Pinpoint the cell where the given text exists, returning its (x, y) midpoint coordinate. 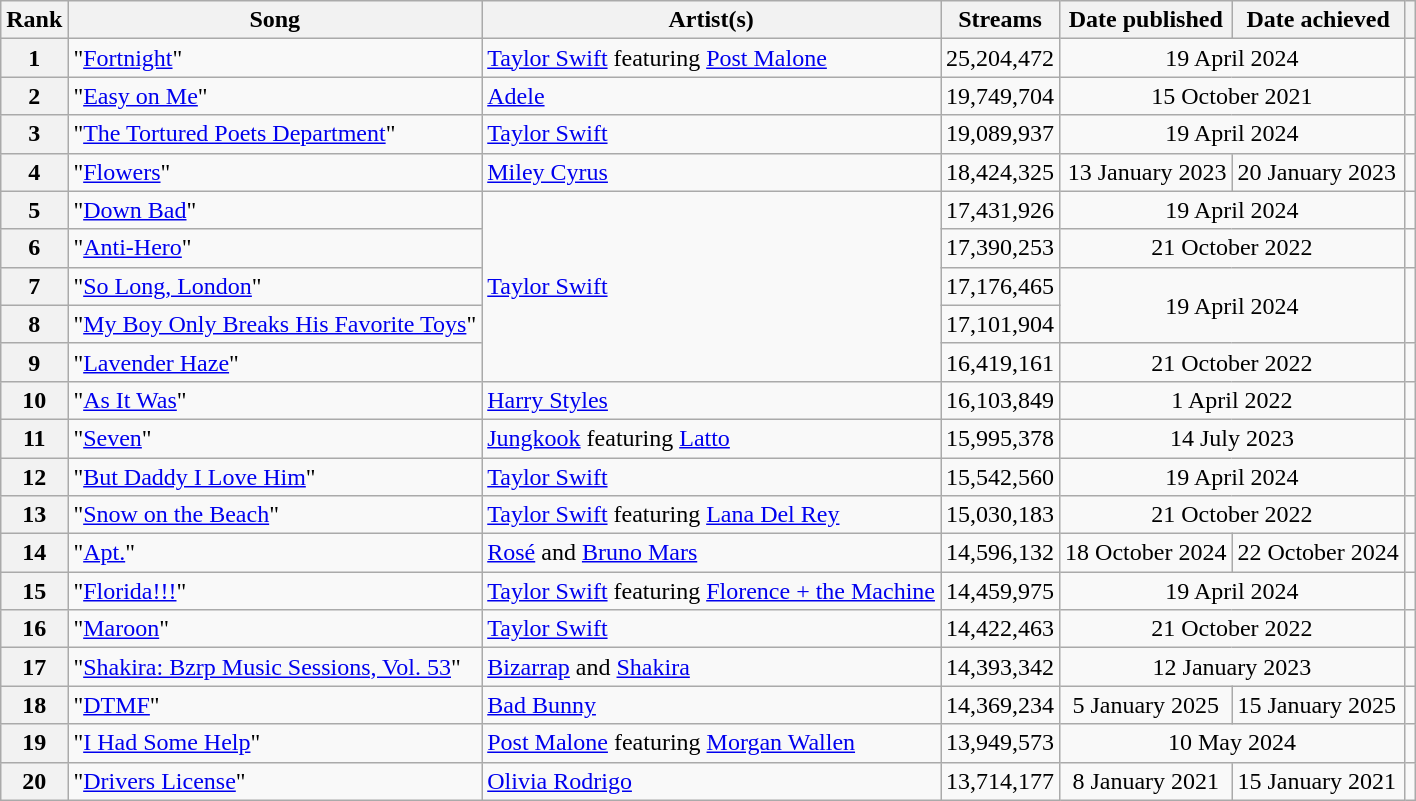
Artist(s) (712, 20)
14 July 2023 (1232, 438)
11 (34, 438)
19 (34, 743)
15,030,183 (1000, 515)
10 May 2024 (1232, 743)
2 (34, 96)
"I Had Some Help" (275, 743)
15,542,560 (1000, 477)
"Shakira: Bzrp Music Sessions, Vol. 53" (275, 667)
16,419,161 (1000, 362)
14,422,463 (1000, 629)
6 (34, 248)
4 (34, 172)
"The Tortured Poets Department" (275, 134)
"My Boy Only Breaks His Favorite Toys" (275, 324)
Adele (712, 96)
25,204,472 (1000, 58)
17 (34, 667)
1 (34, 58)
9 (34, 362)
Taylor Swift featuring Post Malone (712, 58)
"Fortnight" (275, 58)
20 (34, 781)
"So Long, London" (275, 286)
15 (34, 591)
20 January 2023 (1318, 172)
14,596,132 (1000, 553)
17,390,253 (1000, 248)
8 January 2021 (1146, 781)
Miley Cyrus (712, 172)
Bizarrap and Shakira (712, 667)
18 (34, 705)
Olivia Rodrigo (712, 781)
12 (34, 477)
"Lavender Haze" (275, 362)
"Flowers" (275, 172)
"As It Was" (275, 400)
13,949,573 (1000, 743)
Bad Bunny (712, 705)
15 October 2021 (1232, 96)
Rank (34, 20)
17,101,904 (1000, 324)
"Apt." (275, 553)
13,714,177 (1000, 781)
5 January 2025 (1146, 705)
Song (275, 20)
22 October 2024 (1318, 553)
Date published (1146, 20)
18 October 2024 (1146, 553)
13 (34, 515)
Rosé and Bruno Mars (712, 553)
Streams (1000, 20)
16 (34, 629)
18,424,325 (1000, 172)
Taylor Swift featuring Lana Del Rey (712, 515)
"Down Bad" (275, 210)
12 January 2023 (1232, 667)
"Snow on the Beach" (275, 515)
17,176,465 (1000, 286)
3 (34, 134)
Harry Styles (712, 400)
Date achieved (1318, 20)
15,995,378 (1000, 438)
"DTMF" (275, 705)
13 January 2023 (1146, 172)
14,393,342 (1000, 667)
19,089,937 (1000, 134)
Post Malone featuring Morgan Wallen (712, 743)
"Anti-Hero" (275, 248)
Taylor Swift featuring Florence + the Machine (712, 591)
5 (34, 210)
"Seven" (275, 438)
8 (34, 324)
"But Daddy I Love Him" (275, 477)
"Maroon" (275, 629)
1 April 2022 (1232, 400)
19,749,704 (1000, 96)
17,431,926 (1000, 210)
"Drivers License" (275, 781)
15 January 2025 (1318, 705)
7 (34, 286)
Jungkook featuring Latto (712, 438)
"Easy on Me" (275, 96)
14,459,975 (1000, 591)
"Florida!!!" (275, 591)
10 (34, 400)
14,369,234 (1000, 705)
16,103,849 (1000, 400)
14 (34, 553)
15 January 2021 (1318, 781)
